Pinpoint the cell where the given text exists, returning its [X, Y] midpoint coordinate. 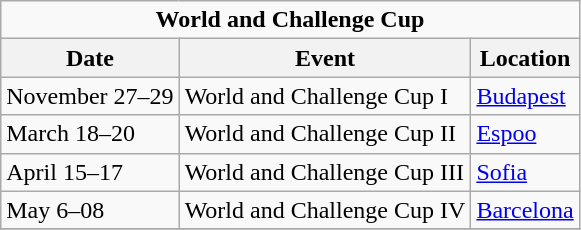
Event [325, 58]
April 15–17 [90, 172]
Sofia [525, 172]
World and Challenge Cup IV [325, 210]
Location [525, 58]
Date [90, 58]
Barcelona [525, 210]
March 18–20 [90, 134]
World and Challenge Cup III [325, 172]
World and Challenge Cup I [325, 96]
World and Challenge Cup [290, 20]
World and Challenge Cup II [325, 134]
Espoo [525, 134]
November 27–29 [90, 96]
Budapest [525, 96]
May 6–08 [90, 210]
